Detect which cell encompasses the target text, then output its [X, Y] center coordinate. 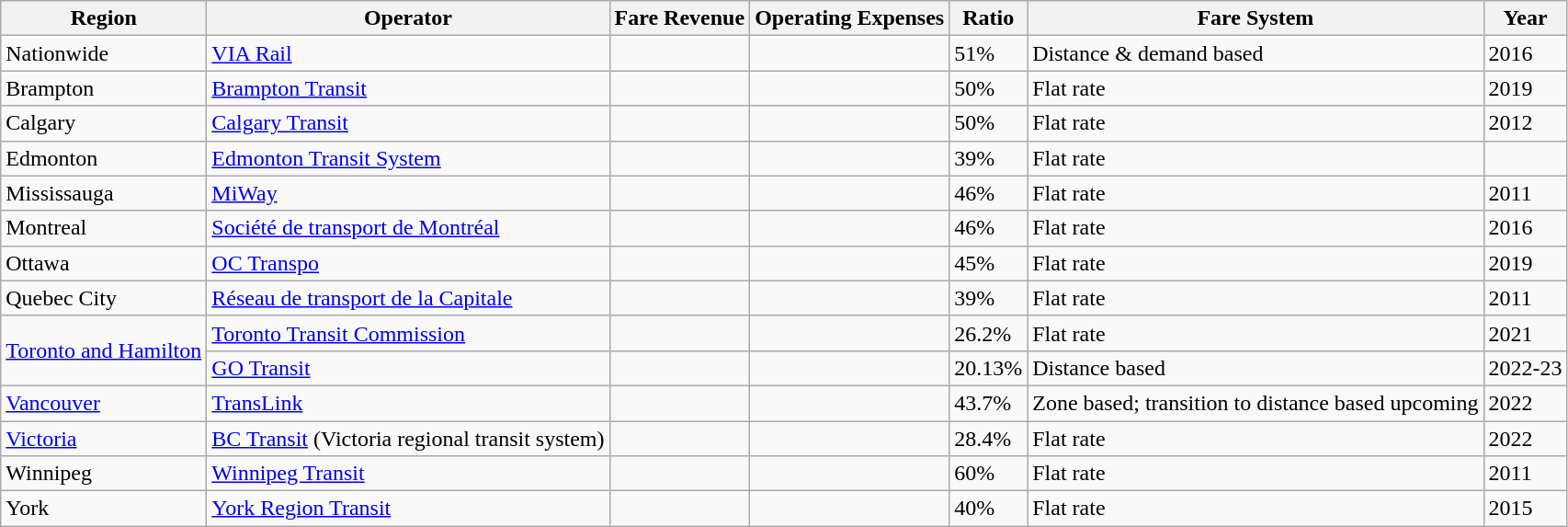
40% [989, 509]
Winnipeg [104, 474]
Toronto Transit Commission [408, 333]
Fare Revenue [680, 18]
Société de transport de Montréal [408, 228]
Zone based; transition to distance based upcoming [1256, 403]
20.13% [989, 368]
Toronto and Hamilton [104, 350]
Ratio [989, 18]
BC Transit (Victoria regional transit system) [408, 439]
York Region Transit [408, 509]
Brampton [104, 88]
Edmonton Transit System [408, 158]
Mississauga [104, 193]
Fare System [1256, 18]
Vancouver [104, 403]
Distance & demand based [1256, 53]
VIA Rail [408, 53]
Distance based [1256, 368]
2022-23 [1526, 368]
Réseau de transport de la Capitale [408, 298]
Operating Expenses [849, 18]
Year [1526, 18]
Edmonton [104, 158]
60% [989, 474]
2021 [1526, 333]
Region [104, 18]
MiWay [408, 193]
26.2% [989, 333]
OC Transpo [408, 263]
51% [989, 53]
TransLink [408, 403]
Montreal [104, 228]
Victoria [104, 439]
GO Transit [408, 368]
Calgary [104, 123]
28.4% [989, 439]
Quebec City [104, 298]
Winnipeg Transit [408, 474]
Ottawa [104, 263]
43.7% [989, 403]
Nationwide [104, 53]
Operator [408, 18]
2012 [1526, 123]
Calgary Transit [408, 123]
Brampton Transit [408, 88]
York [104, 509]
2015 [1526, 509]
45% [989, 263]
